From the cell containing the given text, extract its center point as [X, Y] coordinate. 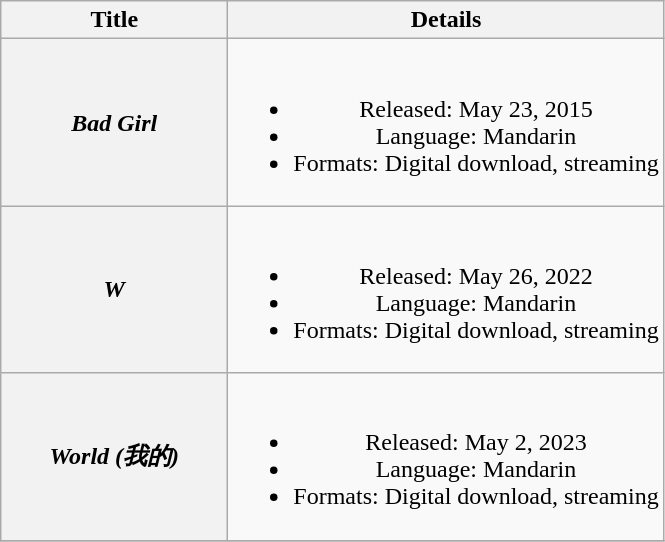
Released: May 23, 2015Language: MandarinFormats: Digital download, streaming [446, 122]
W [114, 290]
World (我的) [114, 456]
Bad Girl [114, 122]
Released: May 26, 2022Language: MandarinFormats: Digital download, streaming [446, 290]
Details [446, 20]
Title [114, 20]
Released: May 2, 2023Language: MandarinFormats: Digital download, streaming [446, 456]
